Return (x, y) of the center of cell containing provided text 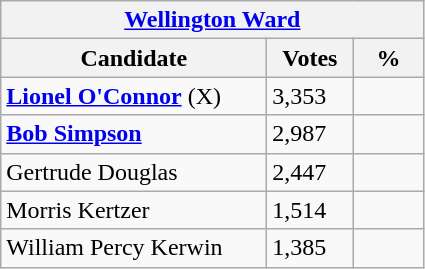
2,987 (310, 134)
1,385 (310, 248)
1,514 (310, 210)
3,353 (310, 96)
Bob Simpson (134, 134)
Gertrude Douglas (134, 172)
Morris Kertzer (134, 210)
2,447 (310, 172)
Lionel O'Connor (X) (134, 96)
% (388, 58)
William Percy Kerwin (134, 248)
Candidate (134, 58)
Votes (310, 58)
Wellington Ward (212, 20)
